Provide the [X, Y] coordinate of the cell's center where the given text is located.  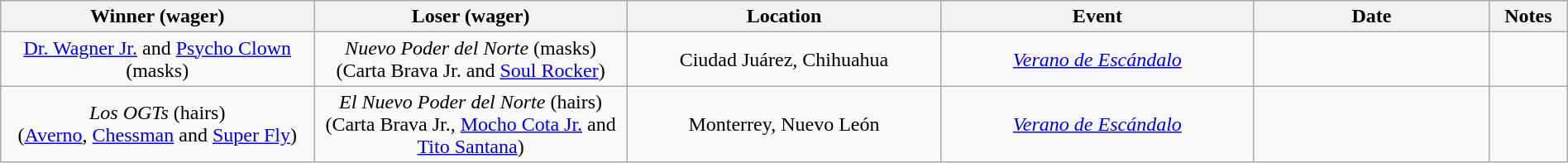
Loser (wager) [471, 17]
Winner (wager) [157, 17]
Dr. Wagner Jr. and Psycho Clown (masks) [157, 60]
Ciudad Juárez, Chihuahua [784, 60]
Location [784, 17]
Monterrey, Nuevo León [784, 124]
Notes [1528, 17]
Date [1371, 17]
Event [1097, 17]
El Nuevo Poder del Norte (hairs) (Carta Brava Jr., Mocho Cota Jr. and Tito Santana) [471, 124]
Los OGTs (hairs)(Averno, Chessman and Super Fly) [157, 124]
Nuevo Poder del Norte (masks)(Carta Brava Jr. and Soul Rocker) [471, 60]
